Locate the cell with the specified text and output its (x, y) center coordinate. 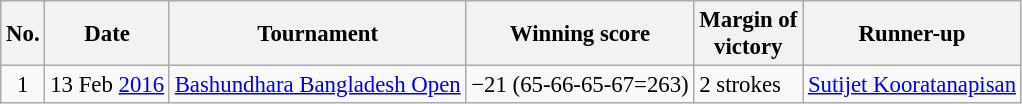
No. (23, 34)
Bashundhara Bangladesh Open (318, 85)
Runner-up (912, 34)
−21 (65-66-65-67=263) (580, 85)
Sutijet Kooratanapisan (912, 85)
2 strokes (748, 85)
Winning score (580, 34)
Date (107, 34)
13 Feb 2016 (107, 85)
1 (23, 85)
Margin ofvictory (748, 34)
Tournament (318, 34)
